For the text-containing cell, return its midpoint in (x, y) coordinate format. 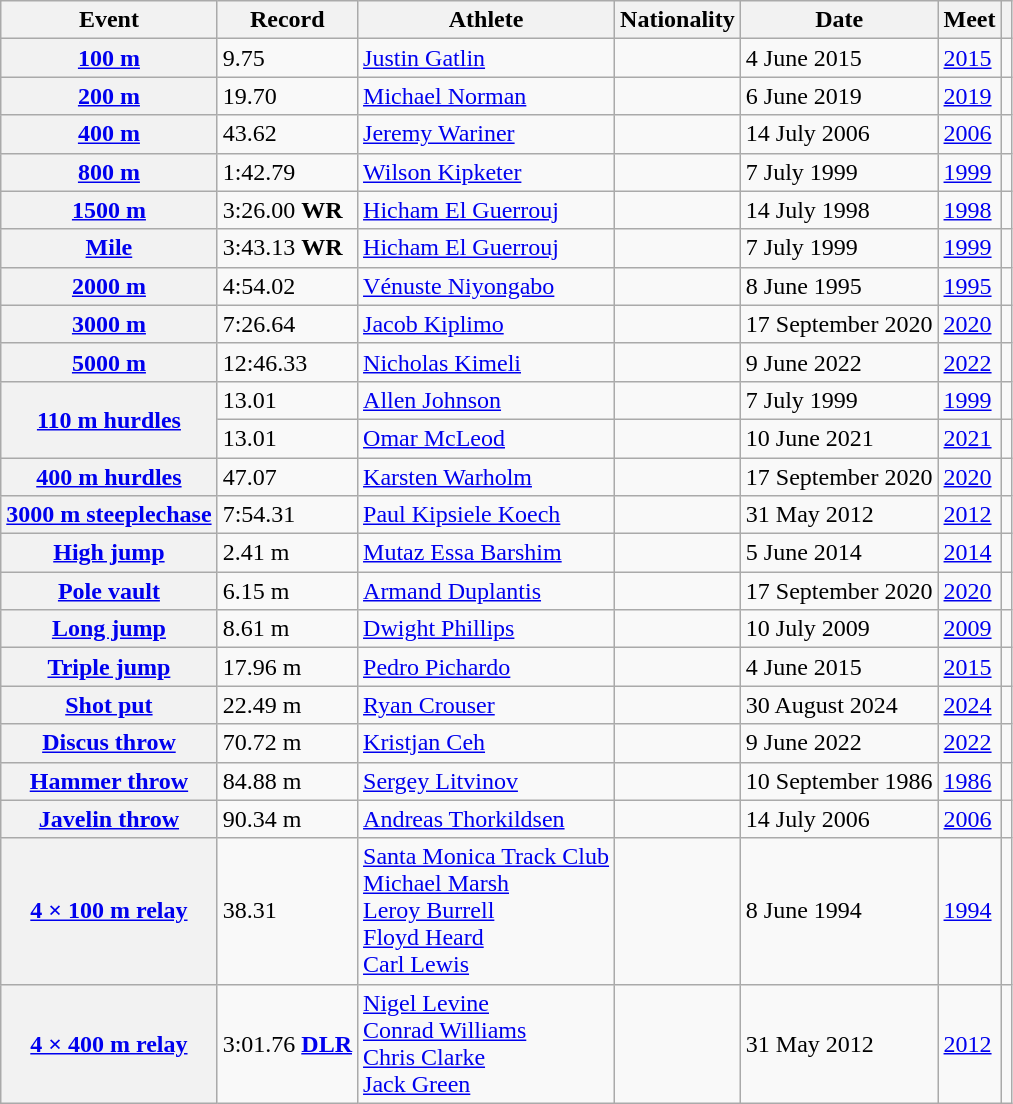
Pole vault (109, 591)
6 June 2019 (839, 96)
100 m (109, 58)
Pedro Pichardo (486, 667)
Allen Johnson (486, 400)
High jump (109, 553)
400 m (109, 134)
2009 (970, 629)
10 June 2021 (839, 438)
17.96 m (287, 667)
1986 (970, 781)
Javelin throw (109, 819)
4 × 400 m relay (109, 1044)
Dwight Phillips (486, 629)
12:46.33 (287, 362)
Shot put (109, 705)
Mutaz Essa Barshim (486, 553)
4:54.02 (287, 286)
3000 m steeplechase (109, 515)
Nationality (678, 20)
Date (839, 20)
2000 m (109, 286)
3:43.13 WR (287, 248)
2.41 m (287, 553)
10 July 2009 (839, 629)
2014 (970, 553)
7:26.64 (287, 324)
6.15 m (287, 591)
Athlete (486, 20)
Sergey Litvinov (486, 781)
Nigel LevineConrad WilliamsChris ClarkeJack Green (486, 1044)
5 June 2014 (839, 553)
Wilson Kipketer (486, 172)
1500 m (109, 210)
1:42.79 (287, 172)
1998 (970, 210)
Event (109, 20)
43.62 (287, 134)
47.07 (287, 477)
Jacob Kiplimo (486, 324)
3:26.00 WR (287, 210)
3000 m (109, 324)
Justin Gatlin (486, 58)
Karsten Warholm (486, 477)
200 m (109, 96)
84.88 m (287, 781)
1995 (970, 286)
7:54.31 (287, 515)
Nicholas Kimeli (486, 362)
22.49 m (287, 705)
Record (287, 20)
Triple jump (109, 667)
2024 (970, 705)
4 × 100 m relay (109, 911)
Paul Kipsiele Koech (486, 515)
90.34 m (287, 819)
400 m hurdles (109, 477)
2021 (970, 438)
Omar McLeod (486, 438)
110 m hurdles (109, 419)
Meet (970, 20)
30 August 2024 (839, 705)
800 m (109, 172)
8 June 1994 (839, 911)
70.72 m (287, 743)
3:01.76 DLR (287, 1044)
Vénuste Niyongabo (486, 286)
38.31 (287, 911)
9.75 (287, 58)
8.61 m (287, 629)
19.70 (287, 96)
1994 (970, 911)
Andreas Thorkildsen (486, 819)
8 June 1995 (839, 286)
Ryan Crouser (486, 705)
2019 (970, 96)
Kristjan Ceh (486, 743)
Santa Monica Track ClubMichael MarshLeroy BurrellFloyd HeardCarl Lewis (486, 911)
Armand Duplantis (486, 591)
Mile (109, 248)
Discus throw (109, 743)
Hammer throw (109, 781)
10 September 1986 (839, 781)
14 July 1998 (839, 210)
Jeremy Wariner (486, 134)
5000 m (109, 362)
Long jump (109, 629)
Michael Norman (486, 96)
